From the cell containing the given text, extract its center point as [x, y] coordinate. 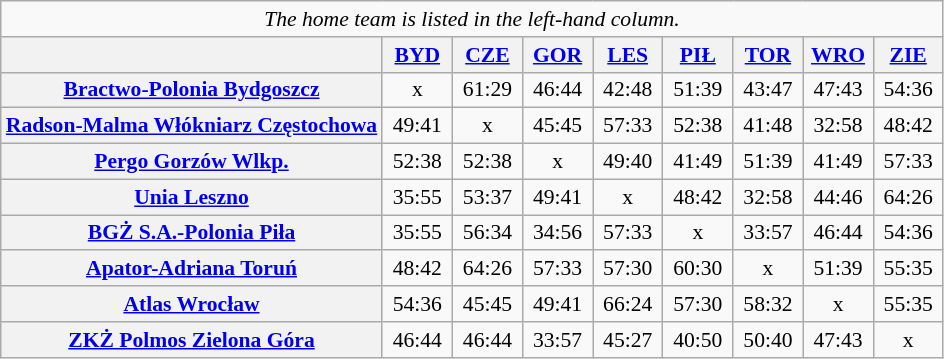
58:32 [768, 304]
TOR [768, 55]
49:40 [628, 162]
43:47 [768, 90]
41:48 [768, 126]
45:27 [628, 340]
BGŻ S.A.-Polonia Piła [192, 233]
The home team is listed in the left-hand column. [472, 19]
BYD [417, 55]
56:34 [487, 233]
40:50 [698, 340]
44:46 [838, 197]
CZE [487, 55]
Radson-Malma Włókniarz Częstochowa [192, 126]
Apator-Adriana Toruń [192, 269]
53:37 [487, 197]
61:29 [487, 90]
60:30 [698, 269]
50:40 [768, 340]
GOR [557, 55]
Atlas Wrocław [192, 304]
42:48 [628, 90]
LES [628, 55]
Pergo Gorzów Wlkp. [192, 162]
34:56 [557, 233]
Unia Leszno [192, 197]
66:24 [628, 304]
ZIE [908, 55]
Bractwo-Polonia Bydgoszcz [192, 90]
WRO [838, 55]
PIŁ [698, 55]
ZKŻ Polmos Zielona Góra [192, 340]
